Identify which cell holds the provided text, then report its (X, Y) central coordinate. 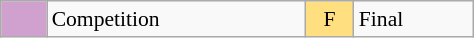
Competition (176, 19)
Final (414, 19)
F (330, 19)
